From the cell containing the given text, extract its center point as (x, y) coordinate. 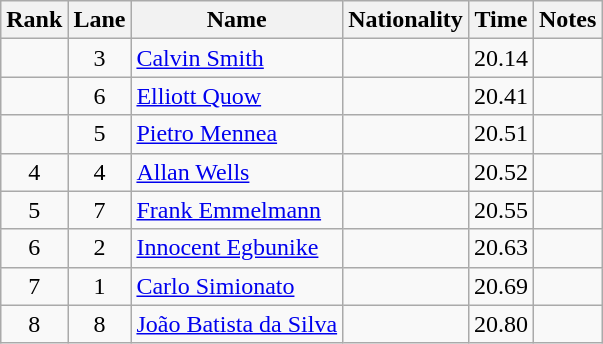
20.63 (500, 248)
20.14 (500, 58)
Notes (567, 20)
Pietro Mennea (237, 134)
Nationality (406, 20)
Carlo Simionato (237, 286)
2 (100, 248)
Frank Emmelmann (237, 210)
20.52 (500, 172)
Innocent Egbunike (237, 248)
20.51 (500, 134)
1 (100, 286)
Allan Wells (237, 172)
Time (500, 20)
João Batista da Silva (237, 324)
Lane (100, 20)
20.55 (500, 210)
20.41 (500, 96)
Name (237, 20)
3 (100, 58)
Elliott Quow (237, 96)
20.80 (500, 324)
Calvin Smith (237, 58)
Rank (34, 20)
20.69 (500, 286)
